For the text-containing cell, return its midpoint in (X, Y) coordinate format. 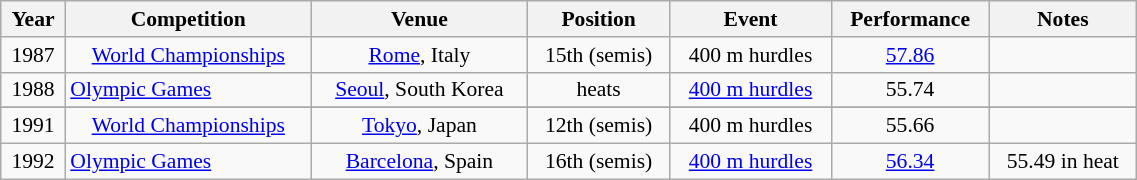
Competition (188, 19)
16th (semis) (599, 162)
Rome, Italy (419, 55)
55.66 (910, 126)
Seoul, South Korea (419, 90)
Performance (910, 19)
Venue (419, 19)
Event (751, 19)
Tokyo, Japan (419, 126)
heats (599, 90)
1991 (33, 126)
1992 (33, 162)
Position (599, 19)
Notes (1063, 19)
12th (semis) (599, 126)
57.86 (910, 55)
Barcelona, Spain (419, 162)
15th (semis) (599, 55)
55.49 in heat (1063, 162)
1988 (33, 90)
55.74 (910, 90)
Year (33, 19)
56.34 (910, 162)
1987 (33, 55)
